For the text-containing cell, return its midpoint in [x, y] coordinate format. 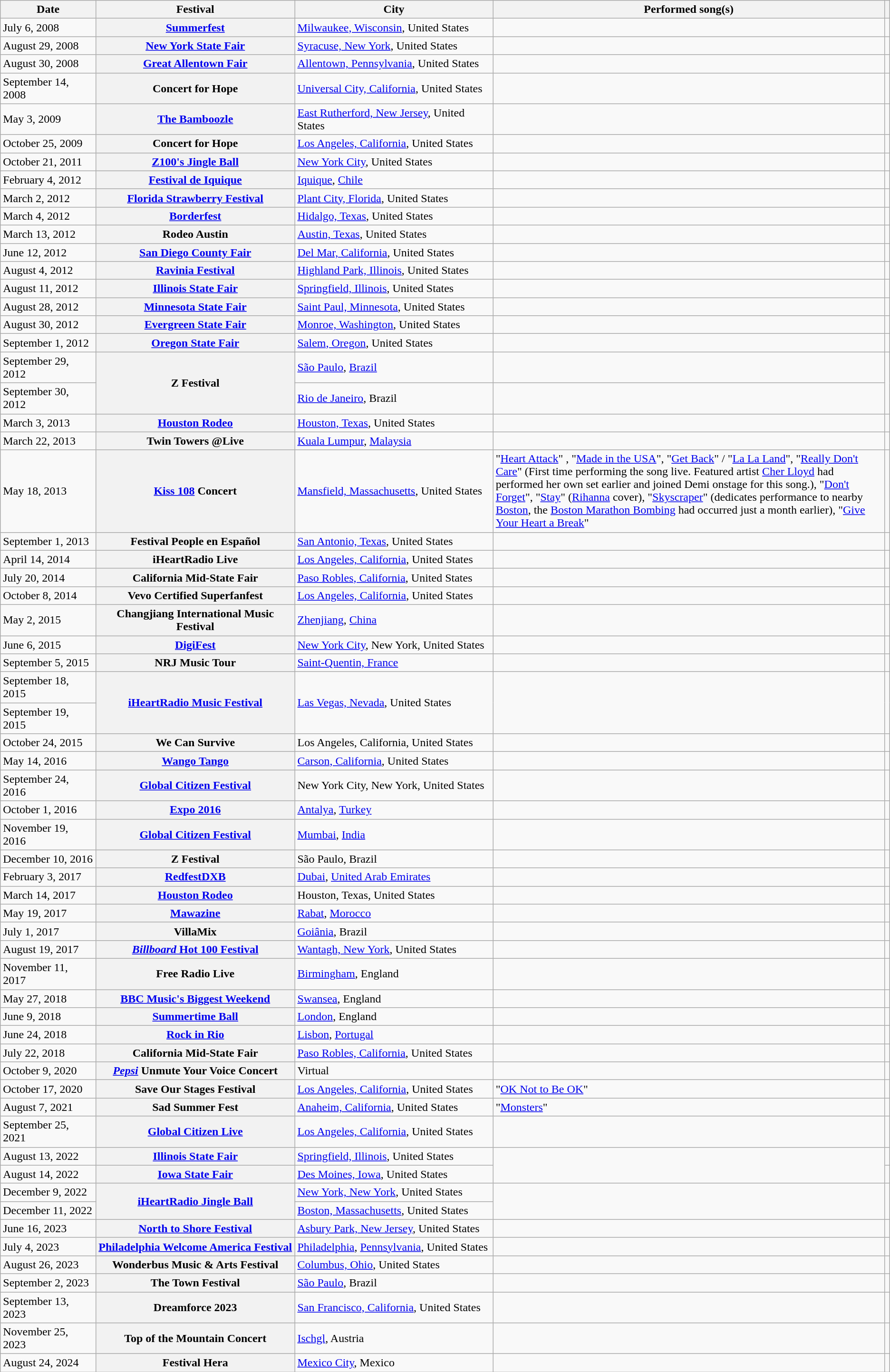
iHeartRadio Music Festival [195, 703]
Rio de Janeiro, Brazil [394, 399]
September 13, 2023 [48, 1307]
London, England [394, 1017]
North to Shore Festival [195, 1228]
Minnesota State Fair [195, 307]
Wonderbus Music & Arts Festival [195, 1265]
Saint Paul, Minnesota, United States [394, 307]
November 25, 2023 [48, 1338]
Saint-Quentin, France [394, 663]
August 30, 2008 [48, 64]
September 2, 2023 [48, 1283]
November 11, 2017 [48, 974]
August 4, 2012 [48, 271]
August 26, 2023 [48, 1265]
September 14, 2008 [48, 88]
July 6, 2008 [48, 28]
San Antonio, Texas, United States [394, 541]
August 19, 2017 [48, 949]
December 11, 2022 [48, 1210]
Global Citizen Live [195, 1132]
Zhenjiang, China [394, 620]
BBC Music's Biggest Weekend [195, 998]
December 10, 2016 [48, 859]
Mawazine [195, 913]
Changjiang International Music Festival [195, 620]
Ravinia Festival [195, 271]
Austin, Texas, United States [394, 234]
Wantagh, New York, United States [394, 949]
June 9, 2018 [48, 1017]
Mumbai, India [394, 834]
Lisbon, Portugal [394, 1035]
September 29, 2012 [48, 367]
Antalya, Turkey [394, 810]
Expo 2016 [195, 810]
Pepsi Unmute Your Voice Concert [195, 1071]
Dubai, United Arab Emirates [394, 877]
October 8, 2014 [48, 595]
The Town Festival [195, 1283]
Hidalgo, Texas, United States [394, 216]
Z100's Jingle Ball [195, 162]
iHeartRadio Live [195, 559]
March 22, 2013 [48, 441]
September 1, 2012 [48, 343]
Rodeo Austin [195, 234]
San Diego County Fair [195, 253]
September 19, 2015 [48, 718]
August 11, 2012 [48, 289]
Twin Towers @Live [195, 441]
Virtual [394, 1071]
December 9, 2022 [48, 1192]
Oregon State Fair [195, 343]
Kiss 108 Concert [195, 491]
Birmingham, England [394, 974]
The Bamboozle [195, 119]
October 24, 2015 [48, 743]
Highland Park, Illinois, United States [394, 271]
Sad Summer Fest [195, 1107]
Top of the Mountain Concert [195, 1338]
NRJ Music Tour [195, 663]
August 28, 2012 [48, 307]
"Monsters" [688, 1107]
February 4, 2012 [48, 180]
Performed song(s) [688, 10]
Florida Strawberry Festival [195, 198]
Swansea, England [394, 998]
September 5, 2015 [48, 663]
Free Radio Live [195, 974]
Boston, Massachusetts, United States [394, 1210]
August 14, 2022 [48, 1174]
East Rutherford, New Jersey, United States [394, 119]
Milwaukee, Wisconsin, United States [394, 28]
September 1, 2013 [48, 541]
March 3, 2013 [48, 423]
Save Our Stages Festival [195, 1089]
July 22, 2018 [48, 1053]
March 2, 2012 [48, 198]
Asbury Park, New Jersey, United States [394, 1228]
Plant City, Florida, United States [394, 198]
Summerfest [195, 28]
September 30, 2012 [48, 399]
November 19, 2016 [48, 834]
July 1, 2017 [48, 931]
New York City, United States [394, 162]
San Francisco, California, United States [394, 1307]
Rabat, Morocco [394, 913]
Great Allentown Fair [195, 64]
Salem, Oregon, United States [394, 343]
VillaMix [195, 931]
RedfestDXB [195, 877]
New York, New York, United States [394, 1192]
DigiFest [195, 644]
Date [48, 10]
Del Mar, California, United States [394, 253]
Des Moines, Iowa, United States [394, 1174]
July 20, 2014 [48, 577]
Columbus, Ohio, United States [394, 1265]
June 6, 2015 [48, 644]
Universal City, California, United States [394, 88]
Las Vegas, Nevada, United States [394, 703]
October 1, 2016 [48, 810]
March 14, 2017 [48, 895]
Philadelphia Welcome America Festival [195, 1246]
June 24, 2018 [48, 1035]
Evergreen State Fair [195, 325]
Dreamforce 2023 [195, 1307]
October 25, 2009 [48, 144]
September 25, 2021 [48, 1132]
February 3, 2017 [48, 877]
June 16, 2023 [48, 1228]
May 19, 2017 [48, 913]
Billboard Hot 100 Festival [195, 949]
Festival [195, 10]
August 7, 2021 [48, 1107]
Kuala Lumpur, Malaysia [394, 441]
We Can Survive [195, 743]
Iquique, Chile [394, 180]
August 29, 2008 [48, 46]
Iowa State Fair [195, 1174]
Festival de Iquique [195, 180]
May 3, 2009 [48, 119]
May 14, 2016 [48, 761]
Borderfest [195, 216]
Philadelphia, Pennsylvania, United States [394, 1246]
Monroe, Washington, United States [394, 325]
Anaheim, California, United States [394, 1107]
New York State Fair [195, 46]
May 27, 2018 [48, 998]
Syracuse, New York, United States [394, 46]
Vevo Certified Superfanfest [195, 595]
iHeartRadio Jingle Ball [195, 1201]
Mansfield, Massachusetts, United States [394, 491]
March 4, 2012 [48, 216]
October 9, 2020 [48, 1071]
Mexico City, Mexico [394, 1363]
September 24, 2016 [48, 786]
Wango Tango [195, 761]
May 2, 2015 [48, 620]
August 13, 2022 [48, 1156]
July 4, 2023 [48, 1246]
March 13, 2012 [48, 234]
Carson, California, United States [394, 761]
June 12, 2012 [48, 253]
Allentown, Pennsylvania, United States [394, 64]
August 24, 2024 [48, 1363]
City [394, 10]
September 18, 2015 [48, 688]
April 14, 2014 [48, 559]
August 30, 2012 [48, 325]
May 18, 2013 [48, 491]
"OK Not to Be OK" [688, 1089]
Goiânia, Brazil [394, 931]
Festival People en Español [195, 541]
Rock in Rio [195, 1035]
Summertime Ball [195, 1017]
October 21, 2011 [48, 162]
Ischgl, Austria [394, 1338]
October 17, 2020 [48, 1089]
Festival Hera [195, 1363]
